Scan for the cell matching the given text and deliver its (X, Y) coordinate at center. 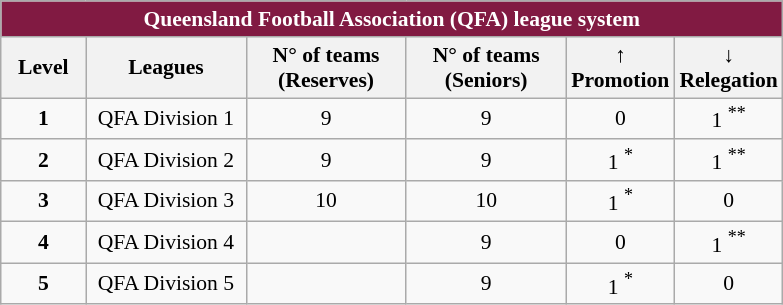
N° of teams(Reserves) (326, 68)
1 (44, 118)
QFA Division 1 (166, 118)
5 (44, 284)
Queensland Football Association (QFA) league system (392, 19)
QFA Division 2 (166, 160)
Level (44, 68)
↓ Relegation (728, 68)
↑ Promotion (620, 68)
QFA Division 5 (166, 284)
3 (44, 202)
Leagues (166, 68)
2 (44, 160)
4 (44, 242)
QFA Division 3 (166, 202)
N° of teams(Seniors) (486, 68)
QFA Division 4 (166, 242)
